From the cell containing the given text, extract its center point as [x, y] coordinate. 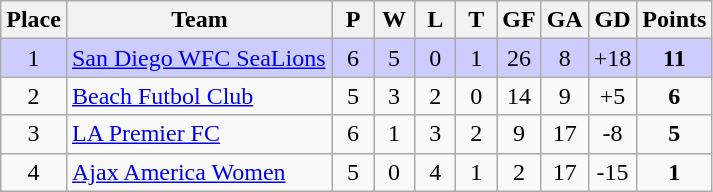
Beach Futbol Club [199, 96]
W [394, 20]
L [436, 20]
LA Premier FC [199, 134]
GD [612, 20]
T [476, 20]
+18 [612, 58]
-15 [612, 172]
Points [674, 20]
-8 [612, 134]
P [354, 20]
+5 [612, 96]
Place [34, 20]
Ajax America Women [199, 172]
GA [564, 20]
San Diego WFC SeaLions [199, 58]
8 [564, 58]
11 [674, 58]
14 [519, 96]
GF [519, 20]
Team [199, 20]
26 [519, 58]
